Pinpoint the cell where the given text exists, returning its [X, Y] midpoint coordinate. 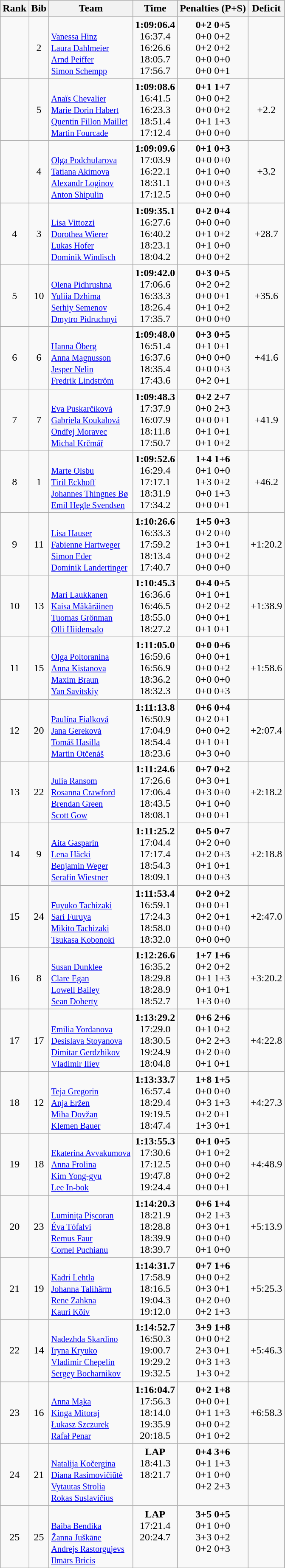
Team [91, 8]
Aita GasparinLena HäckiBenjamin WegerSerafin Wiestner [91, 854]
+35.6 [266, 296]
1:14:31.717:58.918:16.519:04.319:12.0 [155, 1288]
1:14:20.318:21.918:28.818:39.918:39.7 [155, 1226]
1:09:52.616:29.417:17.118:31.917:34.2 [155, 482]
1:10:26.616:33.317:59.218:13.417:40.7 [155, 544]
+4:22.8 [266, 1040]
+41.6 [266, 358]
+46.2 [266, 482]
1:13:29.217:29.018:30.519:24.918:04.8 [155, 1040]
3 [39, 234]
0+3 0+50+2 0+20+0 0+10+1 0+20+0 0+0 [213, 296]
+1:20.2 [266, 544]
1:13:33.716:57.418:29.419:19.518:47.4 [155, 1102]
Julia RansomRosanna CrawfordBrendan GreenScott Gow [91, 792]
Hanna ÖbergAnna MagnussonJesper NelinFredrik Lindström [91, 358]
Olga PoltoraninaAnna KistanovaMaxim BraunYan Savitskiy [91, 668]
Lisa VittozziDorothea WiererLukas HoferDominik Windisch [91, 234]
+2:18.8 [266, 854]
0+1 1+70+0 0+20+0 0+20+1 1+30+0 0+0 [213, 110]
1:09:42.017:06.616:33.318:26.417:35.7 [155, 296]
1:11:53.416:59.117:24.318:58.018:32.0 [155, 916]
1:12:26.616:35.218:29.818:28.918:52.7 [155, 978]
Baiba BendikaŽanna JuškāneAndrejs RastorgujevsIlmārs Bricis [91, 1537]
1:09:48.317:37.916:07.918:11.817:50.7 [155, 420]
Nadezhda SkardinoIryna KryukoVladimir ChepelinSergey Bocharnikov [91, 1350]
+4:27.3 [266, 1102]
Bib [39, 8]
Teja GregorinAnja ErženMiha DovžanKlemen Bauer [91, 1102]
0+6 2+60+1 0+20+2 2+30+2 0+00+1 0+1 [213, 1040]
+2:07.4 [266, 730]
1+4 1+60+1 0+01+3 0+20+0 1+30+0 0+1 [213, 482]
+5:13.9 [266, 1226]
0+2 1+80+0 0+10+1 1+30+0 0+20+1 0+2 [213, 1413]
Anaïs ChevalierMarie Dorin HabertQuentin Fillon MailletMartin Fourcade [91, 110]
3+5 0+50+1 0+03+3 0+20+2 0+3 [213, 1537]
LAP17:21.420:24.7 [155, 1537]
1:14:52.716:50.319:00.719:29.219:32.5 [155, 1350]
0+7 1+60+0 0+20+3 0+10+2 0+00+2 1+3 [213, 1288]
1:09:06.416:37.416:26.618:05.717:56.7 [155, 48]
Olga PodchufarovaTatiana AkimovaAlexandr LoginovAnton Shipulin [91, 172]
LAP18:41.318:21.7 [155, 1475]
3+9 1+80+0 0+22+3 0+10+3 1+31+3 0+2 [213, 1350]
0+5 0+70+2 0+00+2 0+30+1 0+10+0 0+3 [213, 854]
2 [39, 48]
+2.2 [266, 110]
Anna MąkaKinga MitorajŁukasz SzczurekRafał Penar [91, 1413]
+41.9 [266, 420]
1:11:13.816:50.917:04.918:54.418:23.6 [155, 730]
Emilia YordanovaDesislava StoyanovaDimitar GerdzhikovVladimir Iliev [91, 1040]
0+0 0+60+0 0+10+0 0+20+0 0+00+0 0+3 [213, 668]
+2:47.0 [266, 916]
1 [39, 482]
+1:58.6 [266, 668]
1+8 1+50+0 0+00+3 1+30+2 0+11+3 0+1 [213, 1102]
+1:38.9 [266, 606]
+28.7 [266, 234]
1:09:48.016:51.416:37.618:35.417:43.6 [155, 358]
+3:20.2 [266, 978]
0+6 1+40+2 1+30+3 0+10+0 0+00+1 0+0 [213, 1226]
+3.2 [266, 172]
0+4 3+60+1 1+30+1 0+00+2 2+3 [213, 1475]
Eva PuskarčíkováGabriela KoukalováOndřej MoravecMichal Krčmář [91, 420]
+4:48.9 [266, 1164]
0+3 0+50+1 0+10+0 0+00+0 0+30+2 0+1 [213, 358]
0+2 0+20+0 0+10+2 0+10+0 0+00+0 0+0 [213, 916]
+5:25.3 [266, 1288]
0+4 0+50+1 0+10+2 0+20+0 0+10+1 0+1 [213, 606]
1:16:04.717:56.318:14.019:35.920:18.5 [155, 1413]
0+2 0+40+0 0+00+1 0+20+1 0+00+0 0+2 [213, 234]
Marte OlsbuTiril EckhoffJohannes Thingnes BøEmil Hegle Svendsen [91, 482]
Deficit [266, 8]
0+1 0+50+1 0+20+0 0+00+0 0+20+0 0+1 [213, 1164]
Paulína FialkováJana GerekováTomáš HasillaMartin Otčenáš [91, 730]
Rank [14, 8]
Olena PidhrushnaYuliia DzhimaSerhiy SemenovDmytro Pidruchnyi [91, 296]
1+7 1+60+2 0+20+1 1+30+1 0+11+3 0+0 [213, 978]
1:11:25.217:04.417:17.418:54.318:09.1 [155, 854]
+5:46.3 [266, 1350]
Penalties (P+S) [213, 8]
+6:58.3 [266, 1413]
1:09:09.617:03.916:22.118:31.117:12.5 [155, 172]
+2:18.2 [266, 792]
1:11:24.617:26.617:06.418:43.518:08.1 [155, 792]
0+2 0+50+0 0+20+2 0+20+0 0+00+0 0+1 [213, 48]
0+1 0+30+0 0+00+1 0+00+0 0+30+0 0+0 [213, 172]
Lisa HauserFabienne HartwegerSimon EderDominik Landertinger [91, 544]
Kadri LehtlaJohanna TalihärmRene ZahknaKauri Kõiv [91, 1288]
Ekaterina AvvakumovaAnna FrolinaKim Yong-gyuLee In-bok [91, 1164]
0+7 0+20+3 0+10+3 0+00+1 0+00+0 0+1 [213, 792]
1:13:55.317:30.617:12.519:47.819:24.4 [155, 1164]
Vanessa HinzLaura DahlmeierArnd PeifferSimon Schempp [91, 48]
Susan DunkleeClare EganLowell BaileySean Doherty [91, 978]
1:10:45.316:36.616:46.518:55.018:27.2 [155, 606]
1:09:08.616:41.516:23.318:51.417:12.4 [155, 110]
1:11:05.016:59.616:56.918:36.218:32.3 [155, 668]
Fuyuko TachizakiSari FuruyaMikito TachizakiTsukasa Kobonoki [91, 916]
Time [155, 8]
Luminița PișcoranÉva TófalviRemus FaurCornel Puchianu [91, 1226]
1:09:35.116:27.616:40.218:23.118:04.2 [155, 234]
Natalija KočerginaDiana RasimovičiūtėVytautas StroliaRokas Suslavičius [91, 1475]
Mari LaukkanenKaisa MäkäräinenTuomas GrönmanOlli Hiidensalo [91, 606]
1+5 0+30+2 0+01+3 0+10+0 0+20+0 0+0 [213, 544]
0+2 2+70+0 2+30+0 0+10+1 0+10+1 0+2 [213, 420]
0+6 0+40+2 0+10+0 0+20+1 0+10+3 0+0 [213, 730]
